Provide the [x, y] coordinate of the cell's center where the given text is located.  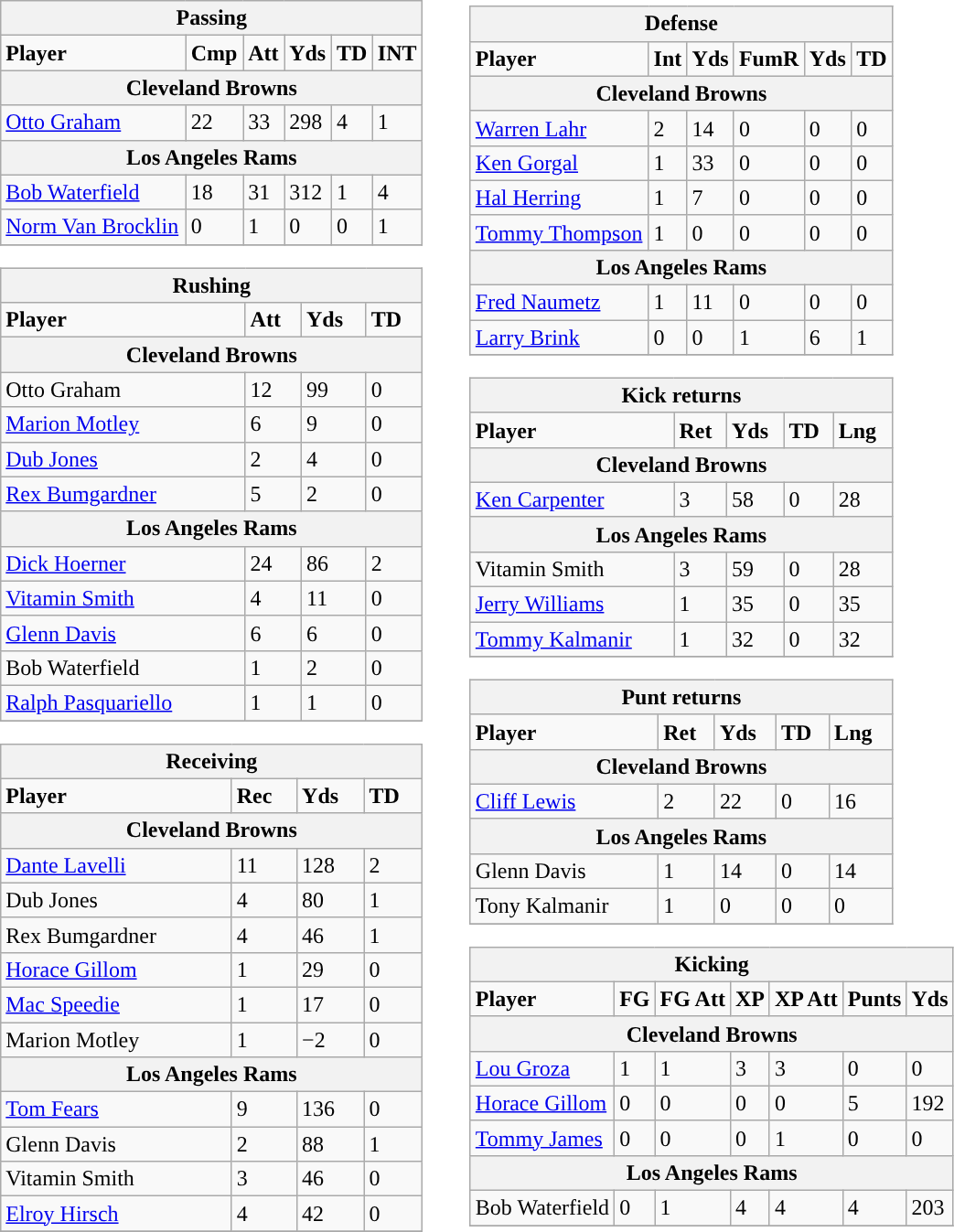
−2 [331, 1040]
Dante Lavelli [116, 865]
Kick returns [681, 395]
298 [308, 123]
58 [755, 499]
Tommy Kalmanir [573, 639]
Int [668, 59]
24 [273, 563]
Rec [263, 796]
INT [397, 53]
99 [335, 390]
Tommy Thompson [560, 232]
Ralph Pasquariello [123, 702]
Punt returns [681, 697]
86 [335, 563]
Kicking [712, 964]
80 [331, 900]
Lou Groza [541, 1068]
Ken Carpenter [573, 499]
Receiving [212, 761]
Elroy Hirsch [116, 1214]
FG Att [692, 999]
Fred Naumetz [560, 303]
18 [214, 192]
Jerry Williams [573, 605]
Mac Speedie [116, 1004]
Passing [212, 18]
Larry Brink [560, 337]
Punts [874, 999]
203 [929, 1208]
Tommy James [541, 1138]
12 [273, 390]
88 [331, 1144]
312 [308, 192]
59 [755, 569]
29 [331, 970]
Dick Hoerner [123, 563]
FumR [768, 59]
128 [331, 865]
XP [750, 999]
Ken Gorgal [560, 163]
31 [263, 192]
Rushing [212, 285]
136 [331, 1109]
Norm Van Brocklin [93, 227]
17 [331, 1004]
Warren Lahr [560, 128]
Defense [681, 24]
XP Att [806, 999]
42 [331, 1214]
7 [710, 198]
Hal Herring [560, 198]
Cliff Lewis [563, 801]
FG [635, 999]
192 [929, 1103]
Cmp [214, 53]
16 [862, 801]
Tom Fears [116, 1109]
Tony Kalmanir [563, 906]
